Output the [x, y] coordinate of the center of the cell containing the given text.  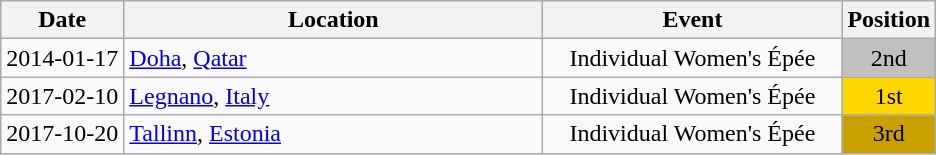
Position [889, 20]
2017-02-10 [62, 96]
Date [62, 20]
Location [334, 20]
3rd [889, 134]
2014-01-17 [62, 58]
2017-10-20 [62, 134]
1st [889, 96]
2nd [889, 58]
Doha, Qatar [334, 58]
Legnano, Italy [334, 96]
Event [692, 20]
Tallinn, Estonia [334, 134]
